Locate the cell with the specified text and output its [x, y] center coordinate. 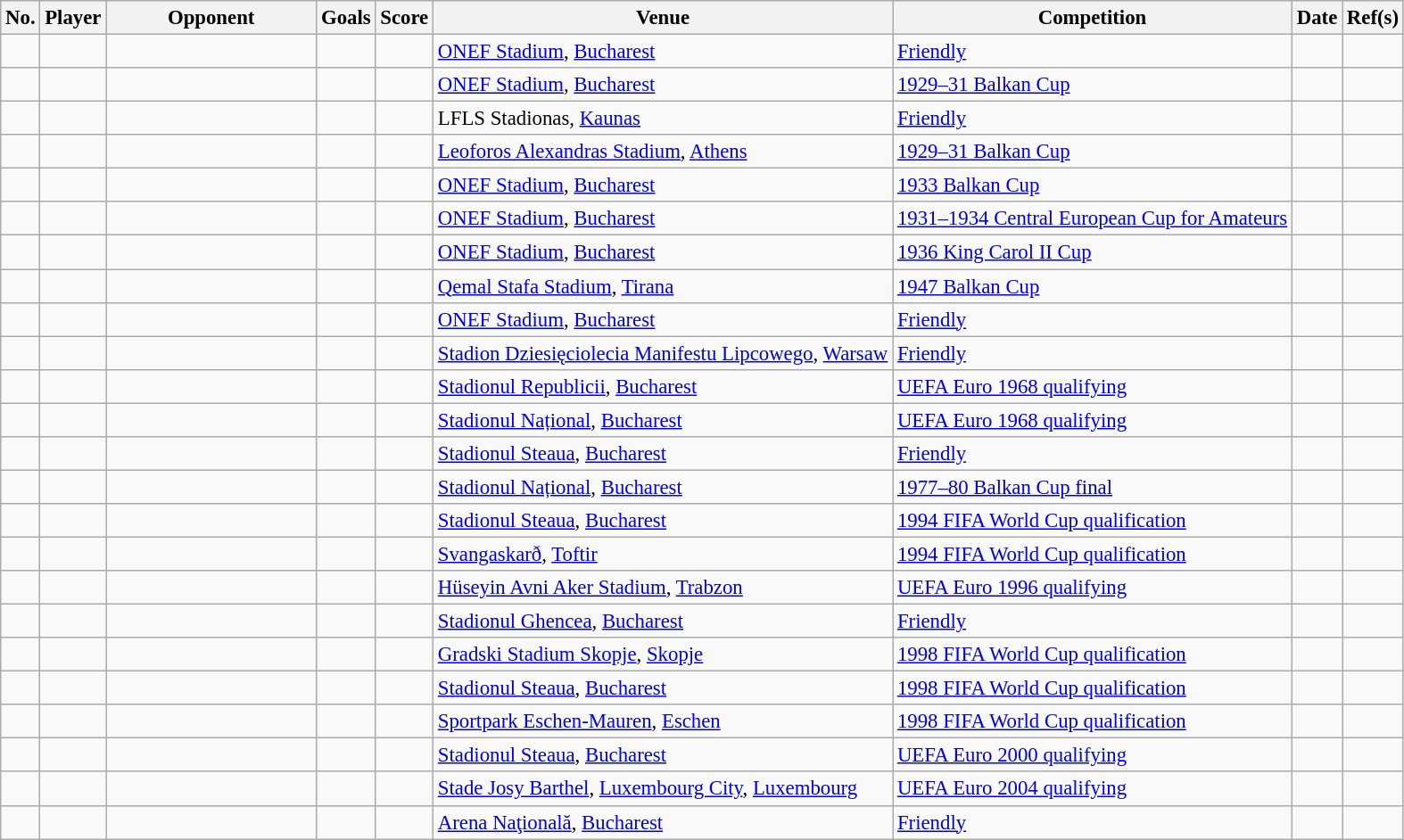
Date [1317, 18]
Arena Naţională, Bucharest [664, 822]
UEFA Euro 2004 qualifying [1093, 789]
Sportpark Eschen-Mauren, Eschen [664, 721]
Ref(s) [1374, 18]
UEFA Euro 2000 qualifying [1093, 755]
Qemal Stafa Stadium, Tirana [664, 286]
Stadion Dziesięciolecia Manifestu Lipcowego, Warsaw [664, 353]
Venue [664, 18]
1931–1934 Central European Cup for Amateurs [1093, 218]
Goals [346, 18]
Score [405, 18]
Opponent [211, 18]
Stade Josy Barthel, Luxembourg City, Luxembourg [664, 789]
1933 Balkan Cup [1093, 185]
UEFA Euro 1996 qualifying [1093, 588]
Hüseyin Avni Aker Stadium, Trabzon [664, 588]
Competition [1093, 18]
1977–80 Balkan Cup final [1093, 487]
LFLS Stadionas, Kaunas [664, 119]
Gradski Stadium Skopje, Skopje [664, 655]
No. [21, 18]
1936 King Carol II Cup [1093, 252]
Stadionul Ghencea, Bucharest [664, 622]
1947 Balkan Cup [1093, 286]
Svangaskarð, Toftir [664, 554]
Player [73, 18]
Stadionul Republicii, Bucharest [664, 386]
Leoforos Alexandras Stadium, Athens [664, 152]
